For the text-containing cell, return its midpoint in [x, y] coordinate format. 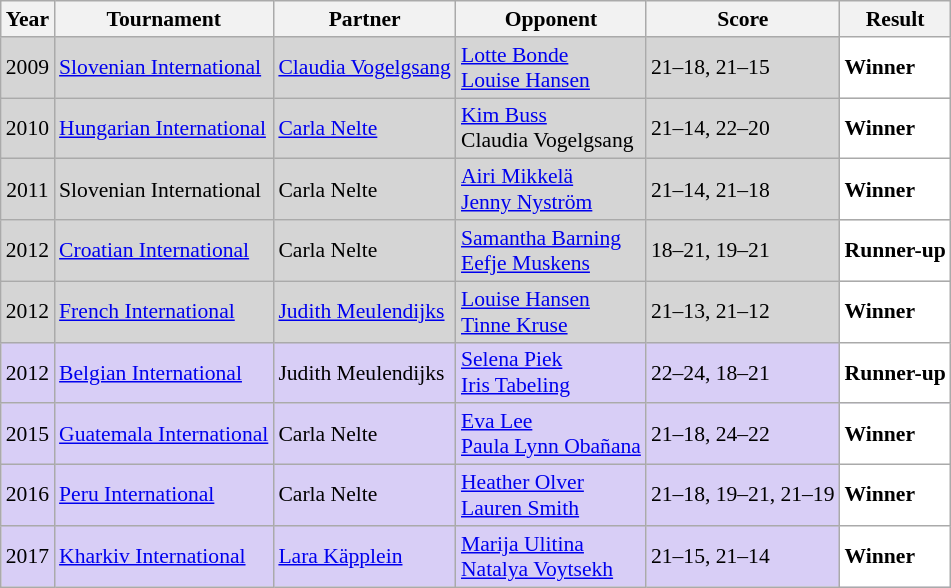
2011 [28, 190]
Selena Piek Iris Tabeling [551, 372]
Tournament [164, 19]
Lotte Bonde Louise Hansen [551, 68]
2016 [28, 496]
French International [164, 312]
Year [28, 19]
Croatian International [164, 250]
21–14, 21–18 [743, 190]
21–18, 24–22 [743, 434]
21–14, 22–20 [743, 128]
2010 [28, 128]
Result [896, 19]
Peru International [164, 496]
Opponent [551, 19]
21–18, 21–15 [743, 68]
2017 [28, 556]
Score [743, 19]
21–15, 21–14 [743, 556]
Samantha Barning Eefje Muskens [551, 250]
22–24, 18–21 [743, 372]
21–13, 21–12 [743, 312]
Eva Lee Paula Lynn Obañana [551, 434]
Hungarian International [164, 128]
Kharkiv International [164, 556]
Claudia Vogelgsang [364, 68]
Belgian International [164, 372]
Airi Mikkelä Jenny Nyström [551, 190]
21–18, 19–21, 21–19 [743, 496]
Marija Ulitina Natalya Voytsekh [551, 556]
Heather Olver Lauren Smith [551, 496]
Guatemala International [164, 434]
2009 [28, 68]
Louise Hansen Tinne Kruse [551, 312]
2015 [28, 434]
Lara Käpplein [364, 556]
Partner [364, 19]
Kim Buss Claudia Vogelgsang [551, 128]
18–21, 19–21 [743, 250]
